Find where the given text appears and provide that cell's center as (x, y) coordinate. 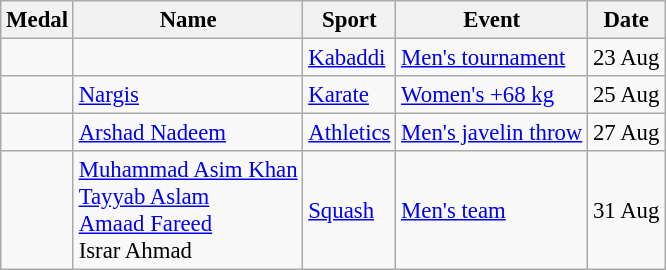
25 Aug (626, 95)
Women's +68 kg (492, 95)
Men's team (492, 210)
Men's tournament (492, 58)
Event (492, 20)
27 Aug (626, 133)
Muhammad Asim KhanTayyab AslamAmaad FareedIsrar Ahmad (188, 210)
Sport (350, 20)
Name (188, 20)
Date (626, 20)
Karate (350, 95)
23 Aug (626, 58)
Kabaddi (350, 58)
Athletics (350, 133)
Nargis (188, 95)
Arshad Nadeem (188, 133)
Men's javelin throw (492, 133)
Squash (350, 210)
31 Aug (626, 210)
Medal (38, 20)
